For the text-containing cell, return its midpoint in (x, y) coordinate format. 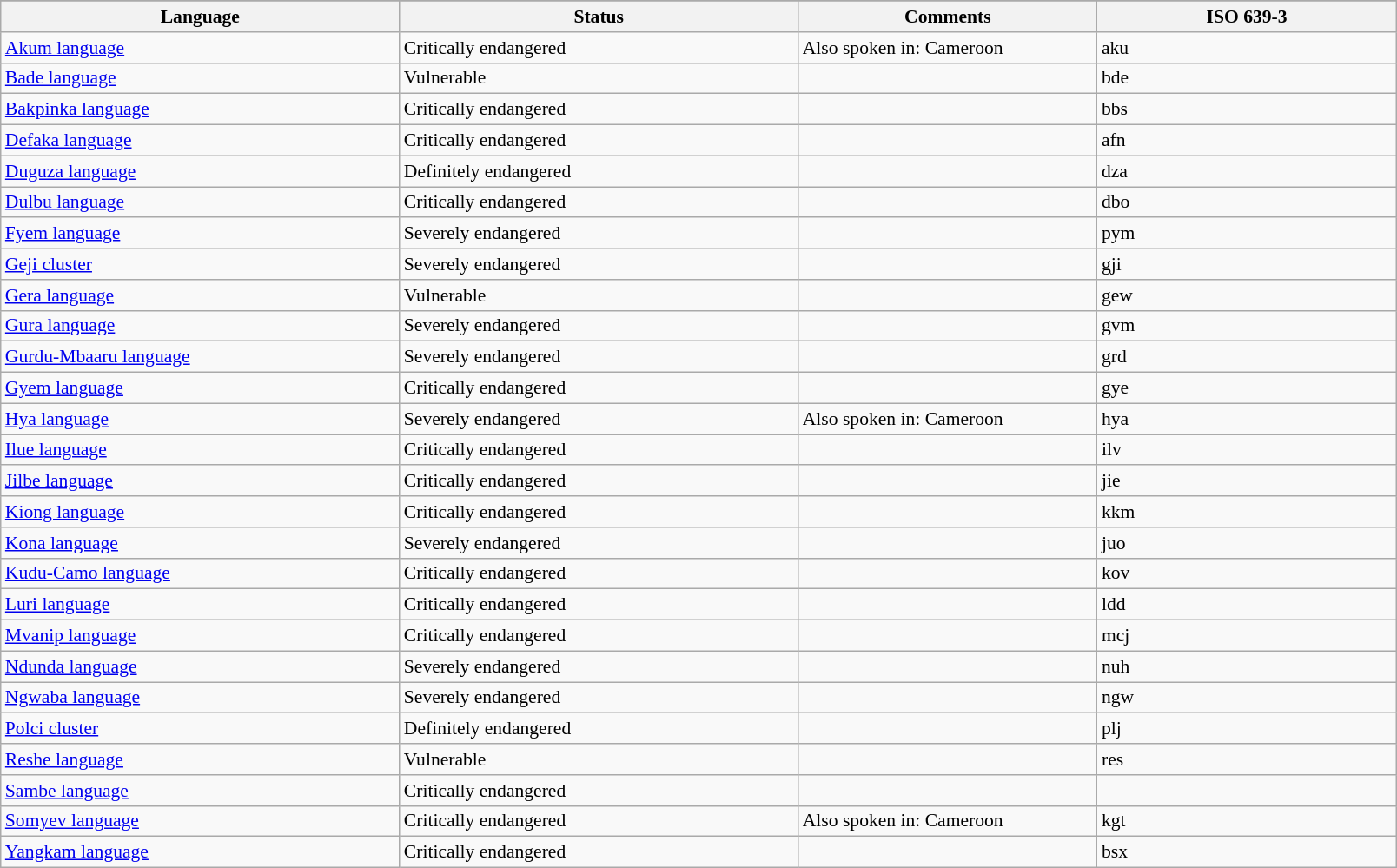
Gera language (200, 295)
gji (1247, 264)
bbs (1247, 109)
Luri language (200, 605)
Bade language (200, 78)
ISO 639-3 (1247, 17)
res (1247, 759)
Yangkam language (200, 852)
juo (1247, 542)
Akum language (200, 47)
Geji cluster (200, 264)
mcj (1247, 635)
Sambe language (200, 790)
Dulbu language (200, 202)
Hya language (200, 419)
Mvanip language (200, 635)
Somyev language (200, 821)
kkm (1247, 512)
Duguza language (200, 171)
Gura language (200, 326)
afn (1247, 140)
Comments (948, 17)
Defaka language (200, 140)
pym (1247, 233)
Kudu-Camo language (200, 573)
Status (599, 17)
bde (1247, 78)
Language (200, 17)
Kiong language (200, 512)
Reshe language (200, 759)
ldd (1247, 605)
kov (1247, 573)
Kona language (200, 542)
Bakpinka language (200, 109)
Jilbe language (200, 480)
gew (1247, 295)
gye (1247, 388)
Gyem language (200, 388)
aku (1247, 47)
jie (1247, 480)
bsx (1247, 852)
Ndunda language (200, 666)
ilv (1247, 450)
kgt (1247, 821)
plj (1247, 728)
Ngwaba language (200, 697)
ngw (1247, 697)
dza (1247, 171)
Polci cluster (200, 728)
gvm (1247, 326)
Fyem language (200, 233)
Gurdu-Mbaaru language (200, 357)
Ilue language (200, 450)
hya (1247, 419)
nuh (1247, 666)
dbo (1247, 202)
grd (1247, 357)
